Scan for the cell matching the given text and deliver its (x, y) coordinate at center. 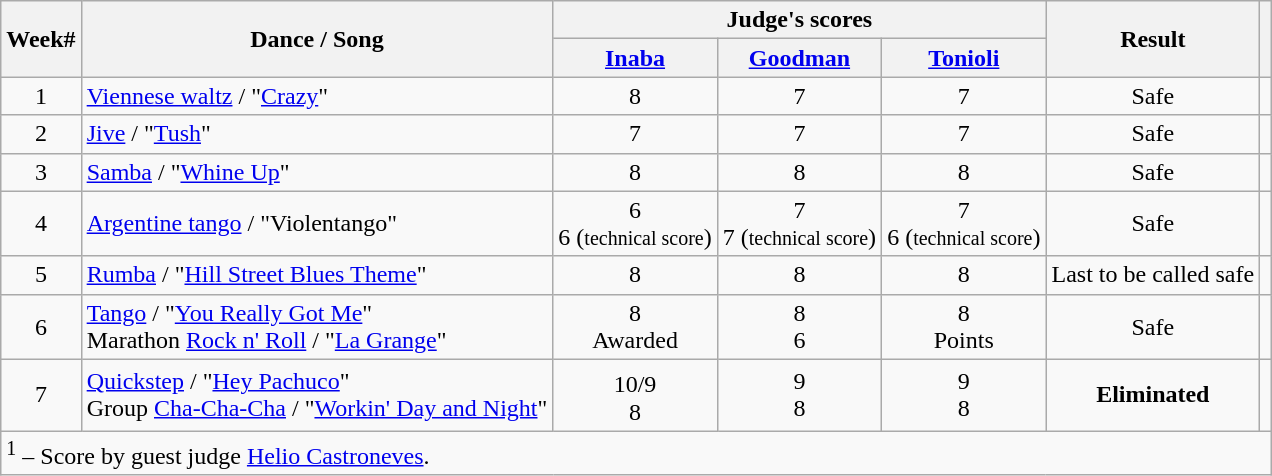
8Points (964, 326)
3 (41, 172)
1 (41, 96)
Tango / "You Really Got Me"Marathon Rock n' Roll / "La Grange" (317, 326)
86 (799, 326)
Goodman (799, 58)
Result (1153, 39)
Samba / "Whine Up" (317, 172)
Viennese waltz / "Crazy" (317, 96)
Quickstep / "Hey Pachuco"Group Cha-Cha-Cha / "Workin' Day and Night" (317, 395)
66 (technical score) (635, 224)
Judge's scores (800, 20)
Rumba / "Hill Street Blues Theme" (317, 275)
77 (technical score) (799, 224)
Argentine tango / "Violentango" (317, 224)
5 (41, 275)
Tonioli (964, 58)
8Awarded (635, 326)
Jive / "Tush" (317, 134)
1 – Score by guest judge Helio Castroneves. (636, 454)
Dance / Song (317, 39)
Inaba (635, 58)
10/98 (635, 395)
Week# (41, 39)
4 (41, 224)
76 (technical score) (964, 224)
2 (41, 134)
Last to be called safe (1153, 275)
Eliminated (1153, 395)
6 (41, 326)
